Determine the [x, y] coordinate at the center of the cell enclosing the given text.  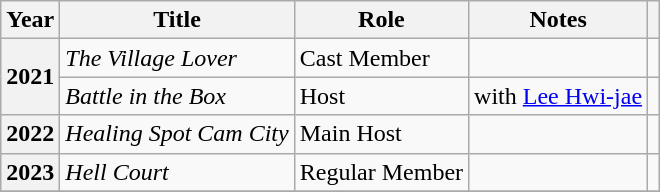
2023 [30, 172]
Hell Court [177, 172]
Regular Member [381, 172]
Role [381, 20]
Cast Member [381, 58]
Host [381, 96]
2021 [30, 77]
2022 [30, 134]
Title [177, 20]
Healing Spot Cam City [177, 134]
Main Host [381, 134]
The Village Lover [177, 58]
Year [30, 20]
with Lee Hwi-jae [558, 96]
Battle in the Box [177, 96]
Notes [558, 20]
